From the cell containing the given text, extract its center point as (x, y) coordinate. 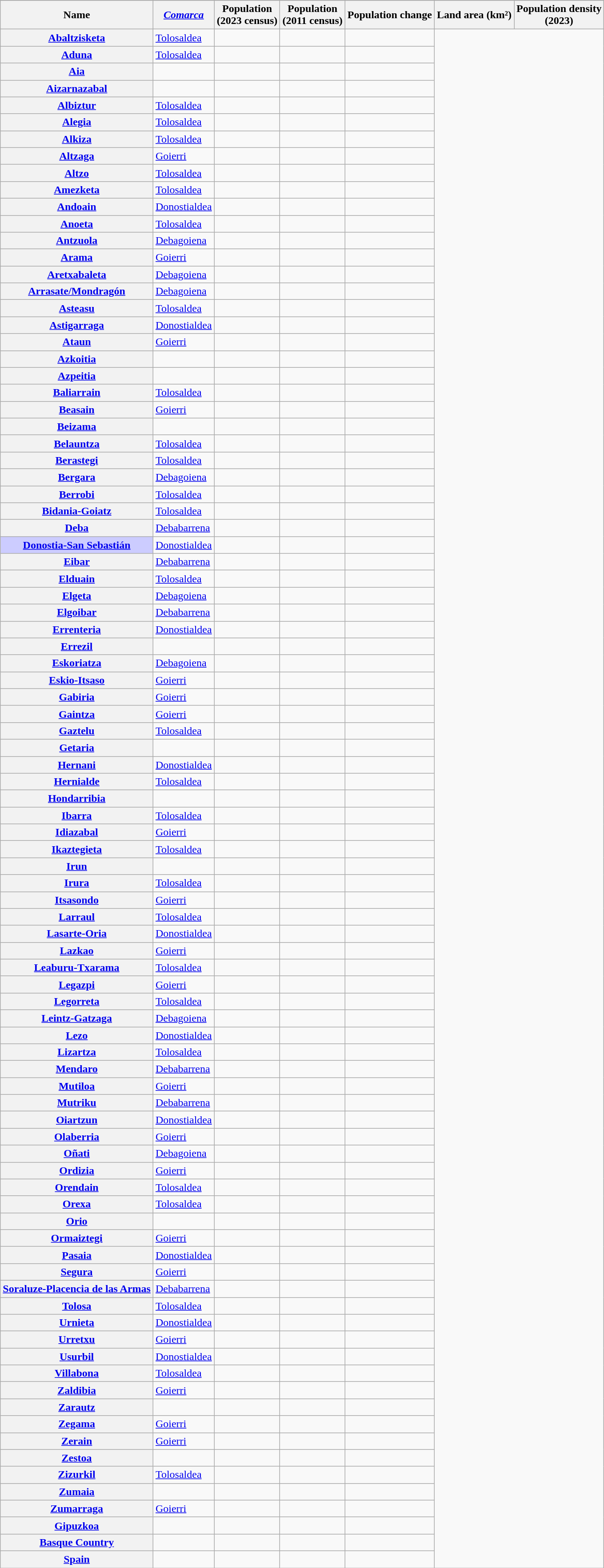
Zarautz (77, 1407)
Eskio-Itsaso (77, 680)
Zizurkil (77, 1475)
Zumaia (77, 1492)
Altzo (77, 173)
Zegama (77, 1424)
Hernani (77, 764)
Irun (77, 866)
Abaltzisketa (77, 38)
Donostia-San Sebastián (77, 545)
Orexa (77, 1204)
Larraul (77, 917)
Elgoibar (77, 613)
Eibar (77, 562)
Lizartza (77, 1052)
Villabona (77, 1373)
Andoain (77, 207)
Arrasate/Mondragón (77, 291)
Ataun (77, 342)
Belauntza (77, 443)
Lazkao (77, 951)
Beizama (77, 426)
Bidania-Goiatz (77, 511)
Bergara (77, 477)
Pasaia (77, 1255)
Ordizia (77, 1170)
Azkoitia (77, 359)
Baliarrain (77, 393)
Anoeta (77, 223)
Aduna (77, 55)
Leaburu-Txarama (77, 967)
Aizarnazabal (77, 88)
Oñati (77, 1154)
Errezil (77, 646)
Hernialde (77, 782)
Ikaztegieta (77, 849)
Orio (77, 1221)
Basque Country (77, 1542)
Eskoriatza (77, 663)
Zestoa (77, 1458)
Getaria (77, 748)
Beasain (77, 410)
Ormaiztegi (77, 1238)
Elduain (77, 579)
Deba (77, 528)
Elgeta (77, 596)
Mutiloa (77, 1086)
Legazpi (77, 984)
Ibarra (77, 816)
Gabiria (77, 697)
Irura (77, 883)
Alkiza (77, 139)
Alegia (77, 122)
Hondarribia (77, 799)
Population(2023 census) (247, 15)
Azpeitia (77, 376)
Itsasondo (77, 900)
Urnieta (77, 1323)
Amezketa (77, 190)
Leintz-Gatzaga (77, 1018)
Lezo (77, 1035)
Zaldibia (77, 1390)
Albiztur (77, 105)
Name (77, 15)
Land area (km²) (474, 15)
Arama (77, 258)
Zerain (77, 1441)
Aretxabaleta (77, 275)
Urretxu (77, 1340)
Population(2011 census) (312, 15)
Oiartzun (77, 1120)
Orendain (77, 1187)
Aia (77, 72)
Legorreta (77, 1001)
Astigarraga (77, 325)
Tolosa (77, 1305)
Zumarraga (77, 1508)
Gaintza (77, 714)
Mendaro (77, 1069)
Population density(2023) (559, 15)
Antzuola (77, 241)
Comarca (184, 15)
Berrobi (77, 494)
Berastegi (77, 460)
Segura (77, 1272)
Errenteria (77, 629)
Usurbil (77, 1357)
Spain (77, 1559)
Population change (389, 15)
Olaberria (77, 1137)
Asteasu (77, 308)
Soraluze-Placencia de las Armas (77, 1289)
Gipuzkoa (77, 1525)
Altzaga (77, 156)
Idiazabal (77, 832)
Gaztelu (77, 731)
Mutriku (77, 1103)
Lasarte-Oria (77, 934)
